Provide the (x, y) coordinate of the cell's center where the given text is located.  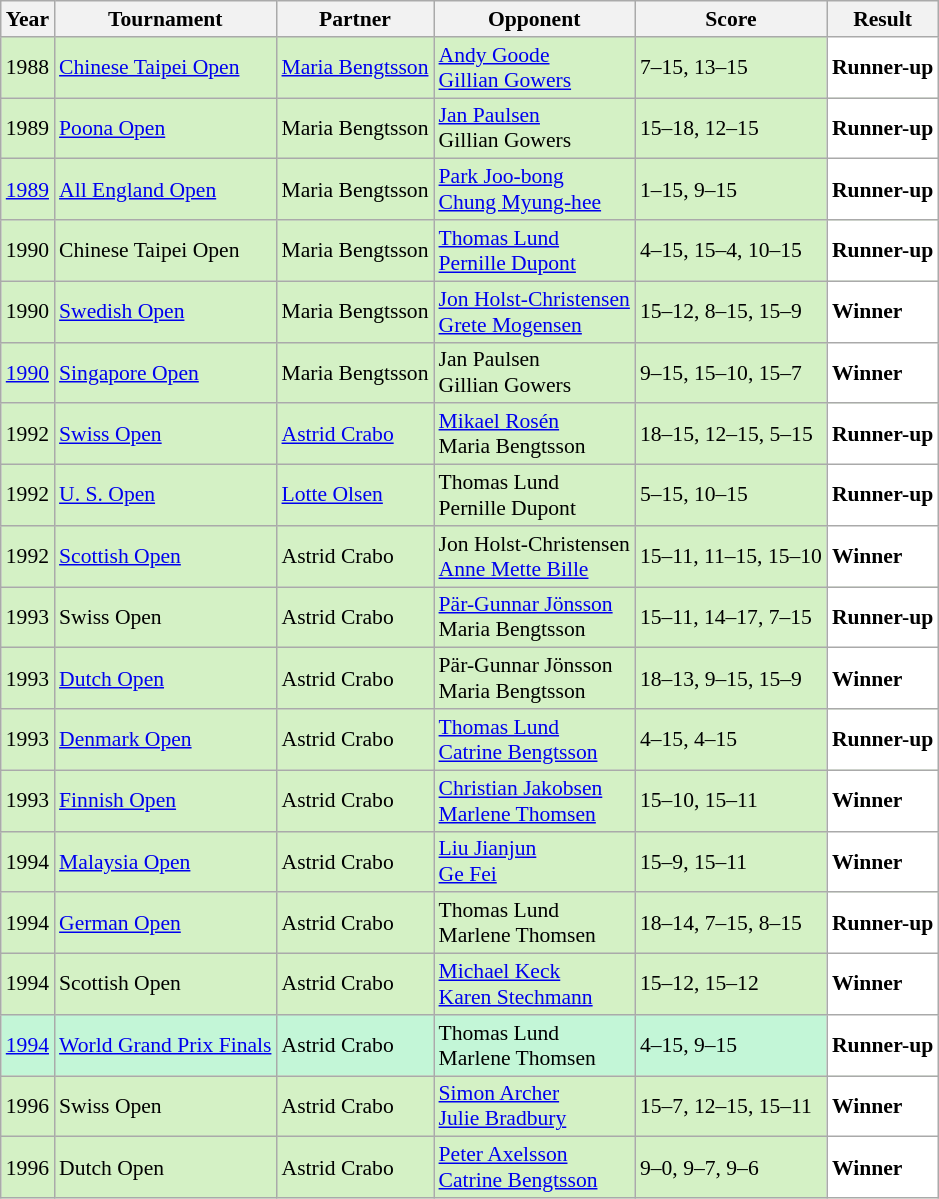
Mikael Rosén Maria Bengtsson (534, 434)
Jon Holst-Christensen Grete Mogensen (534, 312)
Finnish Open (165, 800)
15–10, 15–11 (731, 800)
4–15, 4–15 (731, 740)
German Open (165, 924)
Score (731, 19)
Swedish Open (165, 312)
Malaysia Open (165, 862)
Peter Axelsson Catrine Bengtsson (534, 1168)
15–11, 11–15, 15–10 (731, 556)
Partner (354, 19)
7–15, 13–15 (731, 68)
Jon Holst-Christensen Anne Mette Bille (534, 556)
15–9, 15–11 (731, 862)
5–15, 10–15 (731, 496)
15–18, 12–15 (731, 128)
Lotte Olsen (354, 496)
15–12, 8–15, 15–9 (731, 312)
Denmark Open (165, 740)
15–12, 15–12 (731, 984)
1–15, 9–15 (731, 190)
Year (28, 19)
18–15, 12–15, 5–15 (731, 434)
4–15, 9–15 (731, 1046)
1988 (28, 68)
U. S. Open (165, 496)
9–15, 15–10, 15–7 (731, 372)
Tournament (165, 19)
Opponent (534, 19)
Christian Jakobsen Marlene Thomsen (534, 800)
15–11, 14–17, 7–15 (731, 618)
Poona Open (165, 128)
15–7, 12–15, 15–11 (731, 1106)
9–0, 9–7, 9–6 (731, 1168)
Simon Archer Julie Bradbury (534, 1106)
World Grand Prix Finals (165, 1046)
Andy Goode Gillian Gowers (534, 68)
Michael Keck Karen Stechmann (534, 984)
Park Joo-bong Chung Myung-hee (534, 190)
All England Open (165, 190)
Thomas Lund Catrine Bengtsson (534, 740)
18–14, 7–15, 8–15 (731, 924)
Singapore Open (165, 372)
Liu Jianjun Ge Fei (534, 862)
18–13, 9–15, 15–9 (731, 678)
4–15, 15–4, 10–15 (731, 250)
Result (882, 19)
